Determine the [X, Y] coordinate at the center of the cell enclosing the given text.  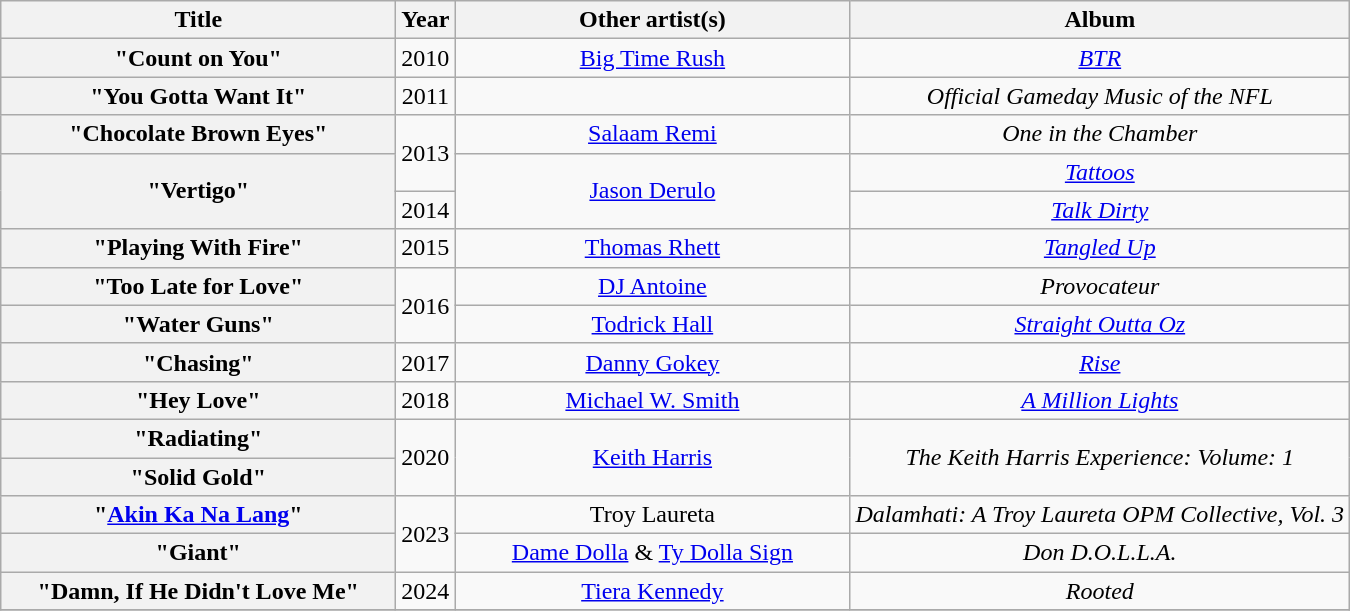
A Million Lights [1100, 400]
2015 [426, 248]
Rooted [1100, 591]
The Keith Harris Experience: Volume: 1 [1100, 457]
Tattoos [1100, 172]
Danny Gokey [652, 362]
"Vertigo" [198, 191]
Straight Outta Oz [1100, 324]
2013 [426, 153]
"Hey Love" [198, 400]
Jason Derulo [652, 191]
2023 [426, 534]
2024 [426, 591]
Troy Laureta [652, 515]
Talk Dirty [1100, 210]
2020 [426, 457]
"Akin Ka Na Lang" [198, 515]
2011 [426, 96]
Tangled Up [1100, 248]
Todrick Hall [652, 324]
"Chocolate Brown Eyes" [198, 134]
2016 [426, 305]
"Water Guns" [198, 324]
Michael W. Smith [652, 400]
Dame Dolla & Ty Dolla Sign [652, 553]
2014 [426, 210]
"Playing With Fire" [198, 248]
Provocateur [1100, 286]
Album [1100, 20]
"Solid Gold" [198, 477]
Title [198, 20]
"Chasing" [198, 362]
2017 [426, 362]
Rise [1100, 362]
"Damn, If He Didn't Love Me" [198, 591]
Other artist(s) [652, 20]
2018 [426, 400]
"Giant" [198, 553]
"Count on You" [198, 58]
Keith Harris [652, 457]
"You Gotta Want It" [198, 96]
Thomas Rhett [652, 248]
"Too Late for Love" [198, 286]
BTR [1100, 58]
Tiera Kennedy [652, 591]
One in the Chamber [1100, 134]
DJ Antoine [652, 286]
"Radiating" [198, 438]
Big Time Rush [652, 58]
Dalamhati: A Troy Laureta OPM Collective, Vol. 3 [1100, 515]
Salaam Remi [652, 134]
2010 [426, 58]
Official Gameday Music of the NFL [1100, 96]
Year [426, 20]
Don D.O.L.L.A. [1100, 553]
